For the text-containing cell, return its midpoint in [x, y] coordinate format. 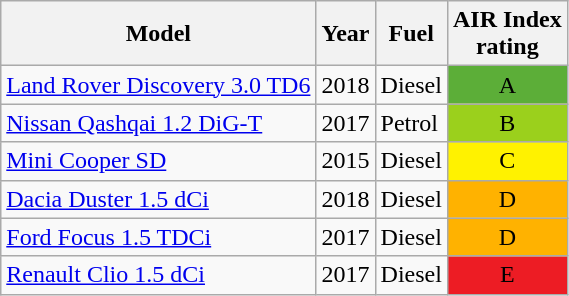
E [507, 275]
Land Rover Discovery 3.0 TD6 [158, 85]
Petrol [411, 123]
Renault Clio 1.5 dCi [158, 275]
Year [346, 34]
Mini Cooper SD [158, 161]
B [507, 123]
Model [158, 34]
AIR Indexrating [507, 34]
Dacia Duster 1.5 dCi [158, 199]
C [507, 161]
A [507, 85]
2015 [346, 161]
Ford Focus 1.5 TDCi [158, 237]
Fuel [411, 34]
Nissan Qashqai 1.2 DiG-T [158, 123]
